Search for the cell housing the specified text and yield its [x, y] center coordinate. 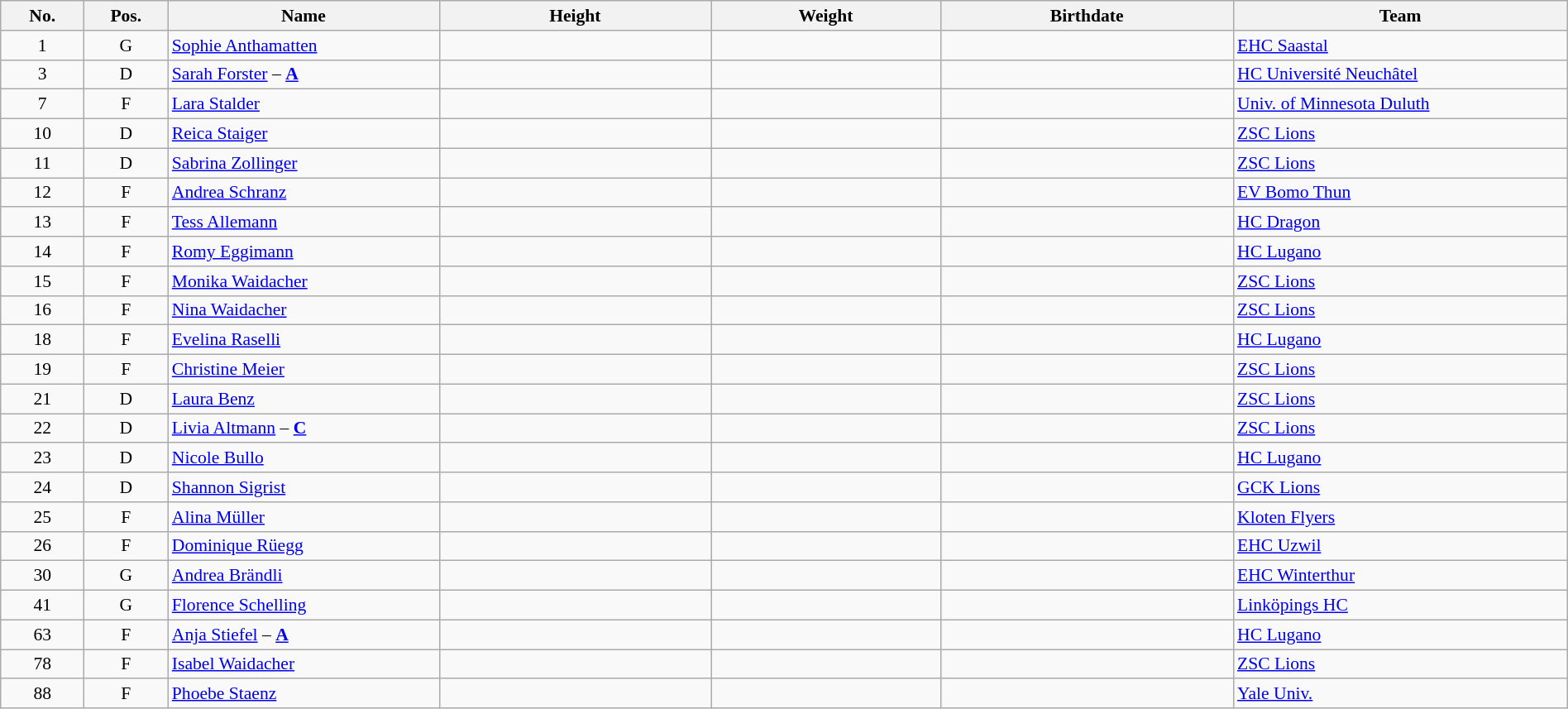
Lara Stalder [304, 104]
EV Bomo Thun [1400, 193]
30 [43, 576]
Isabel Waidacher [304, 664]
Name [304, 16]
Univ. of Minnesota Duluth [1400, 104]
Weight [826, 16]
Andrea Brändli [304, 576]
21 [43, 399]
19 [43, 370]
Laura Benz [304, 399]
78 [43, 664]
Height [575, 16]
26 [43, 546]
Tess Allemann [304, 223]
Andrea Schranz [304, 193]
Nicole Bullo [304, 458]
EHC Uzwil [1400, 546]
HC Université Neuchâtel [1400, 74]
3 [43, 74]
Team [1400, 16]
22 [43, 429]
Sophie Anthamatten [304, 46]
16 [43, 310]
Romy Eggimann [304, 252]
No. [43, 16]
Dominique Rüegg [304, 546]
Birthdate [1087, 16]
7 [43, 104]
EHC Saastal [1400, 46]
13 [43, 223]
Evelina Raselli [304, 340]
11 [43, 163]
Alina Müller [304, 517]
41 [43, 606]
EHC Winterthur [1400, 576]
Pos. [126, 16]
10 [43, 134]
88 [43, 694]
15 [43, 281]
63 [43, 635]
14 [43, 252]
Sabrina Zollinger [304, 163]
Livia Altmann – C [304, 429]
1 [43, 46]
Anja Stiefel – A [304, 635]
Sarah Forster – A [304, 74]
Florence Schelling [304, 606]
Christine Meier [304, 370]
HC Dragon [1400, 223]
Reica Staiger [304, 134]
25 [43, 517]
GCK Lions [1400, 487]
Phoebe Staenz [304, 694]
18 [43, 340]
Shannon Sigrist [304, 487]
Yale Univ. [1400, 694]
12 [43, 193]
24 [43, 487]
Nina Waidacher [304, 310]
23 [43, 458]
Monika Waidacher [304, 281]
Linköpings HC [1400, 606]
Kloten Flyers [1400, 517]
